Provide the [x, y] coordinate of the cell's center where the given text is located.  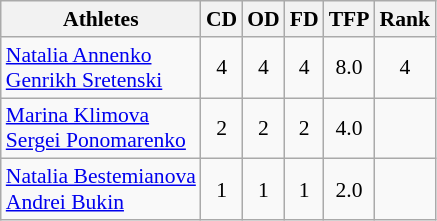
2.0 [350, 190]
FD [304, 19]
Natalia BestemianovaAndrei Bukin [101, 190]
Athletes [101, 19]
TFP [350, 19]
CD [222, 19]
4.0 [350, 128]
Natalia AnnenkoGenrikh Sretenski [101, 68]
8.0 [350, 68]
OD [264, 19]
Marina KlimovaSergei Ponomarenko [101, 128]
Rank [406, 19]
